Locate the cell with the specified text and output its [X, Y] center coordinate. 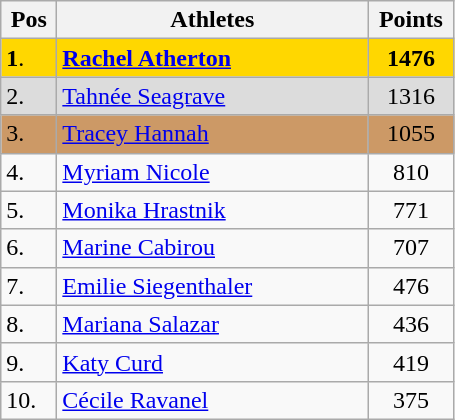
810 [411, 172]
771 [411, 210]
9. [29, 362]
1316 [411, 96]
Katy Curd [212, 362]
Emilie Siegenthaler [212, 286]
10. [29, 400]
Points [411, 20]
Pos [29, 20]
375 [411, 400]
Rachel Atherton [212, 58]
7. [29, 286]
Myriam Nicole [212, 172]
419 [411, 362]
707 [411, 248]
8. [29, 324]
Mariana Salazar [212, 324]
Marine Cabirou [212, 248]
4. [29, 172]
1476 [411, 58]
1055 [411, 134]
Cécile Ravanel [212, 400]
3. [29, 134]
Monika Hrastnik [212, 210]
Athletes [212, 20]
5. [29, 210]
476 [411, 286]
6. [29, 248]
Tracey Hannah [212, 134]
Tahnée Seagrave [212, 96]
436 [411, 324]
1. [29, 58]
2. [29, 96]
